Return the (X, Y) coordinate for the center point of the cell that contains the specified text.  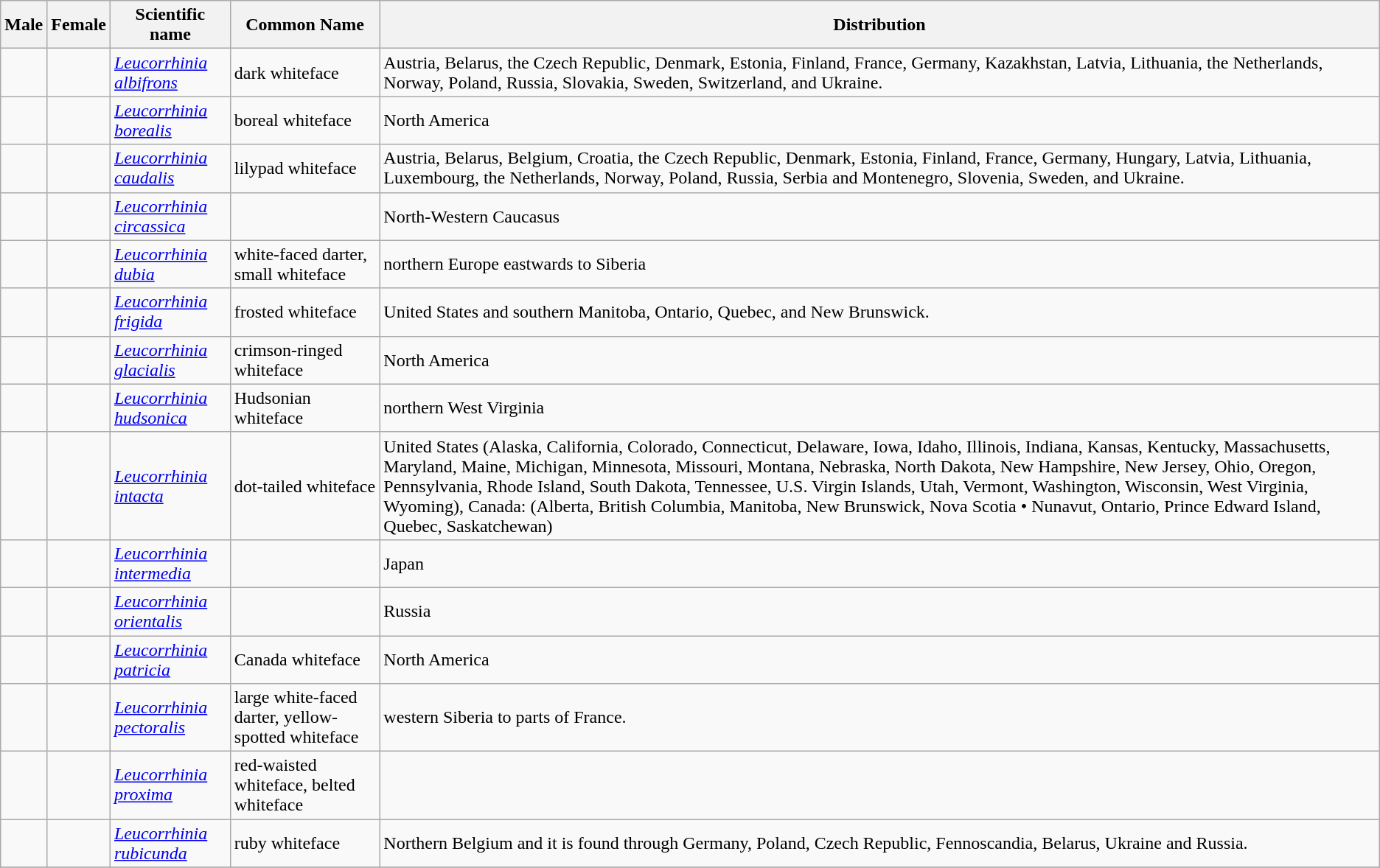
Russia (879, 612)
Leucorrhinia intermedia (170, 563)
Female (79, 25)
Leucorrhinia pectoralis (170, 718)
Leucorrhinia glacialis (170, 360)
red-waisted whiteface, belted whiteface (305, 785)
Northern Belgium and it is found through Germany, Poland, Czech Republic, Fennoscandia, Belarus, Ukraine and Russia. (879, 843)
Leucorrhinia intacta (170, 486)
Leucorrhinia proxima (170, 785)
Leucorrhinia patricia (170, 659)
crimson-ringed whiteface (305, 360)
dark whiteface (305, 72)
North-Western Caucasus (879, 217)
lilypad whiteface (305, 168)
Leucorrhinia orientalis (170, 612)
Leucorrhinia hudsonica (170, 408)
Hudsonian whiteface (305, 408)
white-faced darter, small whiteface (305, 264)
frosted whiteface (305, 312)
Leucorrhinia dubia (170, 264)
Leucorrhinia rubicunda (170, 843)
United States and southern Manitoba, Ontario, Quebec, and New Brunswick. (879, 312)
boreal whiteface (305, 121)
Common Name (305, 25)
Leucorrhinia albifrons (170, 72)
Leucorrhinia frigida (170, 312)
Canada whiteface (305, 659)
Japan (879, 563)
Leucorrhinia circassica (170, 217)
northern Europe eastwards to Siberia (879, 264)
Leucorrhinia borealis (170, 121)
western Siberia to parts of France. (879, 718)
ruby whiteface (305, 843)
Scientific name (170, 25)
Leucorrhinia caudalis (170, 168)
large white-faced darter, yellow-spotted whiteface (305, 718)
Distribution (879, 25)
dot-tailed whiteface (305, 486)
Male (24, 25)
northern West Virginia (879, 408)
